Pinpoint the cell where the given text exists, returning its (X, Y) midpoint coordinate. 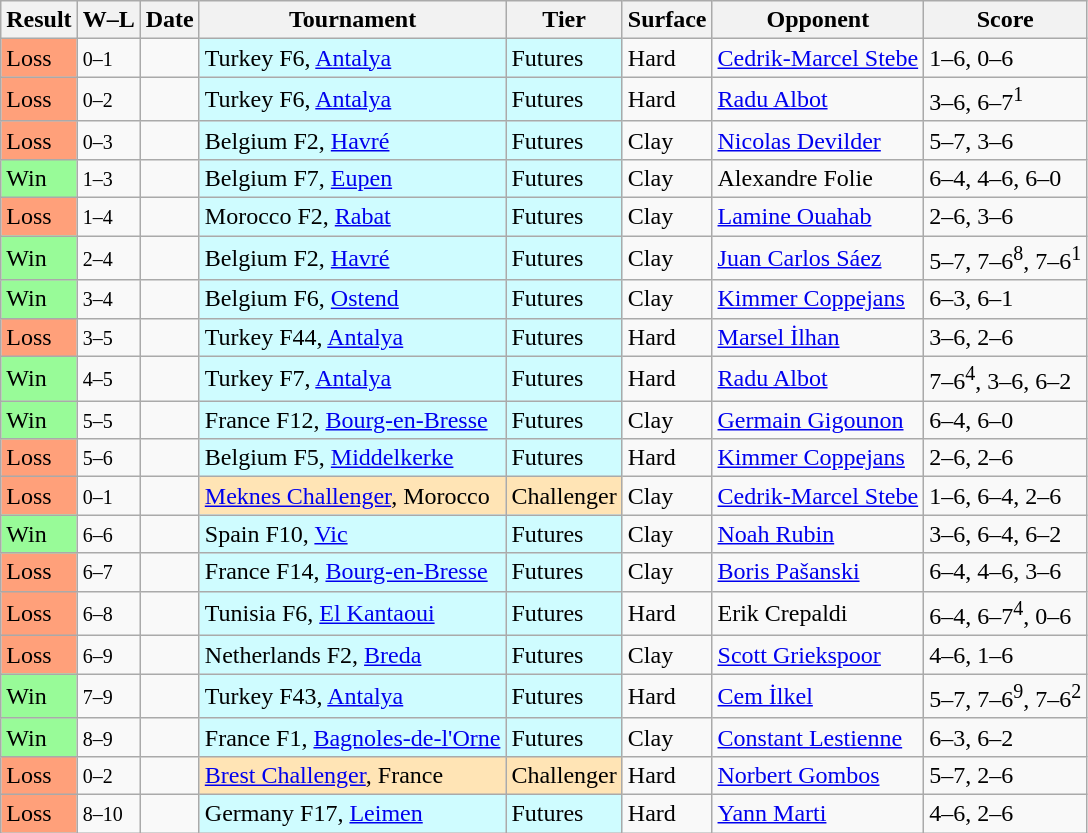
Nicolas Devilder (818, 140)
7–9 (108, 696)
1–3 (108, 178)
5–7, 2–6 (1006, 775)
1–6, 6–4, 2–6 (1006, 496)
France F12, Bourg-en-Bresse (352, 420)
3–6, 6–4, 6–2 (1006, 534)
4–6, 2–6 (1006, 813)
Spain F10, Vic (352, 534)
Germain Gigounon (818, 420)
7–64, 3–6, 6–2 (1006, 378)
W–L (108, 20)
Score (1006, 20)
Noah Rubin (818, 534)
Tunisia F6, El Kantaoui (352, 614)
Meknes Challenger, Morocco (352, 496)
6–4, 6–74, 0–6 (1006, 614)
8–9 (108, 737)
3–4 (108, 299)
6–4, 4–6, 3–6 (1006, 572)
5–7, 7–69, 7–62 (1006, 696)
1–6, 0–6 (1006, 58)
4–5 (108, 378)
0–3 (108, 140)
2–4 (108, 258)
Erik Crepaldi (818, 614)
5–6 (108, 458)
1–4 (108, 217)
4–6, 1–6 (1006, 655)
3–6, 2–6 (1006, 337)
Norbert Gombos (818, 775)
Opponent (818, 20)
Surface (667, 20)
Marsel İlhan (818, 337)
6–3, 6–2 (1006, 737)
Netherlands F2, Breda (352, 655)
Turkey F44, Antalya (352, 337)
2–6, 3–6 (1006, 217)
Yann Marti (818, 813)
Tier (564, 20)
Brest Challenger, France (352, 775)
Scott Griekspoor (818, 655)
France F14, Bourg-en-Bresse (352, 572)
Boris Pašanski (818, 572)
Turkey F7, Antalya (352, 378)
3–5 (108, 337)
Constant Lestienne (818, 737)
Belgium F6, Ostend (352, 299)
Morocco F2, Rabat (352, 217)
Germany F17, Leimen (352, 813)
Belgium F5, Middelkerke (352, 458)
Turkey F43, Antalya (352, 696)
Cem İlkel (818, 696)
6–7 (108, 572)
3–6, 6–71 (1006, 100)
6–3, 6–1 (1006, 299)
5–7, 3–6 (1006, 140)
Alexandre Folie (818, 178)
8–10 (108, 813)
Result (39, 20)
2–6, 2–6 (1006, 458)
5–7, 7–68, 7–61 (1006, 258)
Juan Carlos Sáez (818, 258)
Belgium F7, Eupen (352, 178)
Tournament (352, 20)
6–9 (108, 655)
6–6 (108, 534)
France F1, Bagnoles-de-l'Orne (352, 737)
5–5 (108, 420)
6–4, 4–6, 6–0 (1006, 178)
6–4, 6–0 (1006, 420)
Lamine Ouahab (818, 217)
6–8 (108, 614)
Date (170, 20)
